Find where the given text appears and provide that cell's center as [X, Y] coordinate. 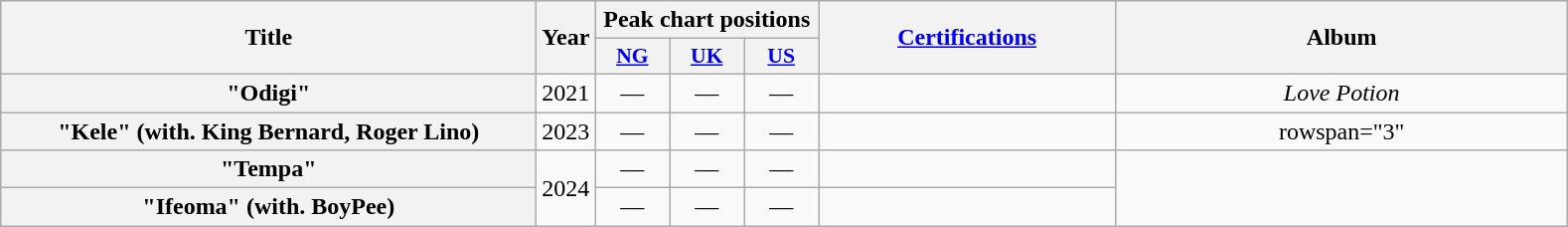
Year [566, 38]
2023 [566, 130]
Certifications [968, 38]
Title [268, 38]
"Odigi" [268, 93]
rowspan="3" [1341, 130]
US [781, 57]
2024 [566, 188]
NG [632, 57]
Peak chart positions [707, 20]
2021 [566, 93]
"Tempa" [268, 169]
Album [1341, 38]
Love Potion [1341, 93]
UK [707, 57]
"Kele" (with. King Bernard, Roger Lino) [268, 130]
"Ifeoma" (with. BoyPee) [268, 207]
